From the cell containing the given text, extract its center point as [X, Y] coordinate. 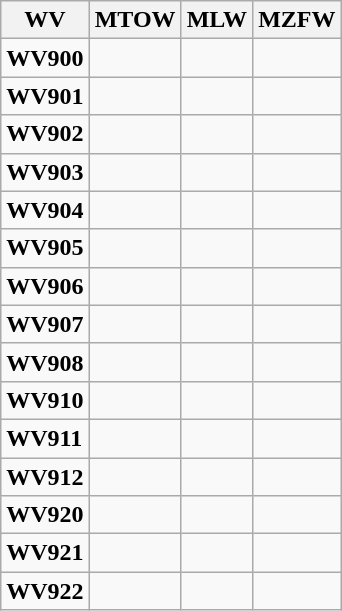
WV902 [45, 134]
WV906 [45, 286]
WV901 [45, 96]
WV911 [45, 438]
WV922 [45, 591]
WV912 [45, 477]
MLW [217, 20]
WV920 [45, 515]
WV903 [45, 172]
WV908 [45, 362]
WV907 [45, 324]
WV905 [45, 248]
WV921 [45, 553]
WV900 [45, 58]
WV904 [45, 210]
WV [45, 20]
MTOW [135, 20]
WV910 [45, 400]
MZFW [297, 20]
